Return the (x, y) coordinate for the center point of the cell that contains the specified text.  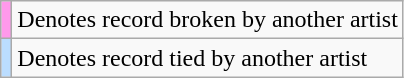
Denotes record broken by another artist (208, 20)
Denotes record tied by another artist (208, 58)
